Locate the cell with the specified text and output its [x, y] center coordinate. 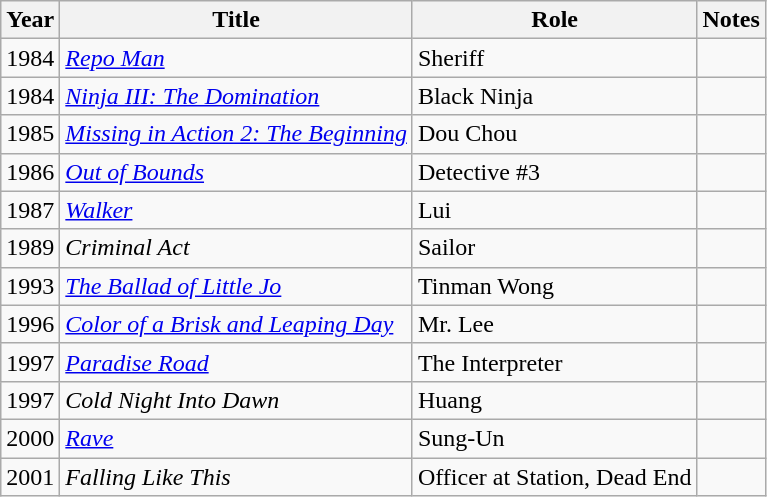
2000 [30, 438]
Sailor [554, 248]
Officer at Station, Dead End [554, 477]
Criminal Act [236, 248]
Role [554, 20]
Year [30, 20]
Title [236, 20]
Rave [236, 438]
Mr. Lee [554, 324]
1993 [30, 286]
Out of Bounds [236, 172]
Missing in Action 2: The Beginning [236, 134]
Detective #3 [554, 172]
The Ballad of Little Jo [236, 286]
Black Ninja [554, 96]
Dou Chou [554, 134]
Paradise Road [236, 362]
Ninja III: The Domination [236, 96]
1989 [30, 248]
Huang [554, 400]
Sung-Un [554, 438]
Lui [554, 210]
Walker [236, 210]
Falling Like This [236, 477]
1996 [30, 324]
Repo Man [236, 58]
1987 [30, 210]
1986 [30, 172]
Cold Night Into Dawn [236, 400]
Sheriff [554, 58]
1985 [30, 134]
The Interpreter [554, 362]
Tinman Wong [554, 286]
Notes [731, 20]
2001 [30, 477]
Color of a Brisk and Leaping Day [236, 324]
